Search for the cell housing the specified text and yield its [x, y] center coordinate. 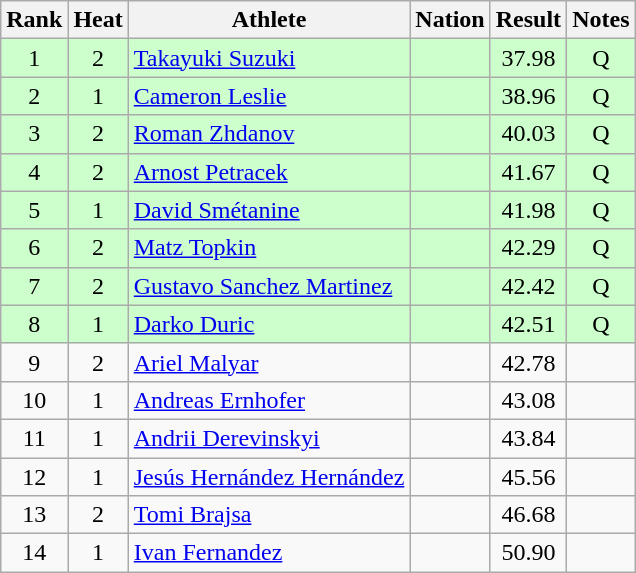
11 [34, 438]
Notes [601, 20]
Andreas Ernhofer [269, 400]
Matz Topkin [269, 248]
Roman Zhdanov [269, 134]
David Smétanine [269, 210]
Athlete [269, 20]
Arnost Petracek [269, 172]
7 [34, 286]
13 [34, 515]
Rank [34, 20]
Ariel Malyar [269, 362]
42.51 [528, 324]
43.84 [528, 438]
8 [34, 324]
Tomi Brajsa [269, 515]
14 [34, 553]
Cameron Leslie [269, 96]
6 [34, 248]
42.42 [528, 286]
Andrii Derevinskyi [269, 438]
Ivan Fernandez [269, 553]
45.56 [528, 477]
37.98 [528, 58]
10 [34, 400]
46.68 [528, 515]
5 [34, 210]
41.98 [528, 210]
42.29 [528, 248]
38.96 [528, 96]
Darko Duric [269, 324]
4 [34, 172]
Result [528, 20]
Gustavo Sanchez Martinez [269, 286]
3 [34, 134]
50.90 [528, 553]
12 [34, 477]
41.67 [528, 172]
Nation [450, 20]
Heat [98, 20]
9 [34, 362]
40.03 [528, 134]
Takayuki Suzuki [269, 58]
Jesús Hernández Hernández [269, 477]
43.08 [528, 400]
42.78 [528, 362]
